Locate the cell with the specified text and output its [X, Y] center coordinate. 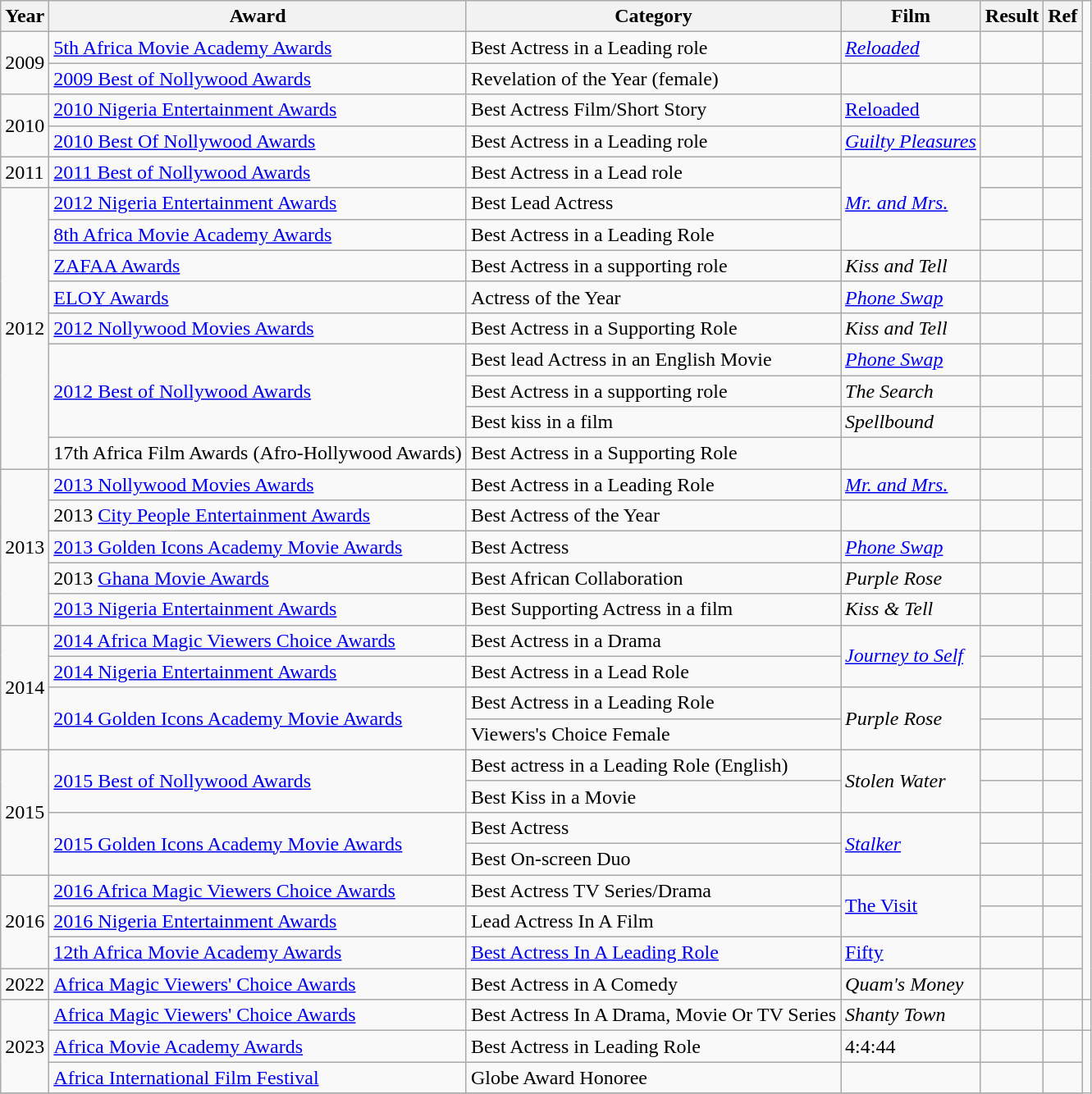
Category [653, 16]
Best Actress in a Lead role [653, 172]
Best lead Actress in an English Movie [653, 359]
The Search [911, 391]
Africa Movie Academy Awards [258, 1046]
2013 [25, 547]
Stolen Water [911, 781]
2015 Golden Icons Academy Movie Awards [258, 843]
2016 [25, 921]
Stalker [911, 843]
2014 Nigeria Entertainment Awards [258, 672]
2012 Best of Nollywood Awards [258, 390]
2013 City People Entertainment Awards [258, 516]
Best Actress of the Year [653, 516]
Best kiss in a film [653, 422]
2011 Best of Nollywood Awards [258, 172]
Ref [1063, 16]
Best Actress in Leading Role [653, 1046]
Guilty Pleasures [911, 141]
2011 [25, 172]
Shanty Town [911, 1015]
2012 Nigeria Entertainment Awards [258, 203]
Actress of the Year [653, 297]
2013 Golden Icons Academy Movie Awards [258, 547]
Best African Collaboration [653, 578]
Revelation of the Year (female) [653, 79]
Film [911, 16]
2014 [25, 687]
Best Lead Actress [653, 203]
2015 Best of Nollywood Awards [258, 781]
2012 [25, 328]
2012 Nollywood Movies Awards [258, 328]
2014 Golden Icons Academy Movie Awards [258, 718]
Quam's Money [911, 984]
2016 Africa Magic Viewers Choice Awards [258, 890]
Globe Award Honoree [653, 1078]
Africa International Film Festival [258, 1078]
17th Africa Film Awards (Afro-Hollywood Awards) [258, 454]
Best Kiss in a Movie [653, 796]
Result [1012, 16]
2014 Africa Magic Viewers Choice Awards [258, 640]
Best Actress Film/Short Story [653, 110]
Best On-screen Duo [653, 859]
Best Supporting Actress in a film [653, 609]
Year [25, 16]
Viewers's Choice Female [653, 734]
ELOY Awards [258, 297]
Kiss & Tell [911, 609]
2023 [25, 1046]
Best Actress TV Series/Drama [653, 890]
Journey to Self [911, 656]
2009 [25, 63]
Best Actress in a Lead Role [653, 672]
2009 Best of Nollywood Awards [258, 79]
2010 [25, 125]
2016 Nigeria Entertainment Awards [258, 922]
The Visit [911, 905]
Best Actress in a Drama [653, 640]
Award [258, 16]
2010 Best Of Nollywood Awards [258, 141]
12th Africa Movie Academy Awards [258, 953]
Best Actress In A Drama, Movie Or TV Series [653, 1015]
2013 Ghana Movie Awards [258, 578]
Best Actress In A Leading Role [653, 953]
Spellbound [911, 422]
8th Africa Movie Academy Awards [258, 235]
2013 Nigeria Entertainment Awards [258, 609]
2010 Nigeria Entertainment Awards [258, 110]
Lead Actress In A Film [653, 922]
5th Africa Movie Academy Awards [258, 48]
Fifty [911, 953]
Best Actress in A Comedy [653, 984]
2015 [25, 812]
2013 Nollywood Movies Awards [258, 485]
Best actress in a Leading Role (English) [653, 765]
4:4:44 [911, 1046]
ZAFAA Awards [258, 266]
2022 [25, 984]
